Pinpoint the cell where the given text exists, returning its (X, Y) midpoint coordinate. 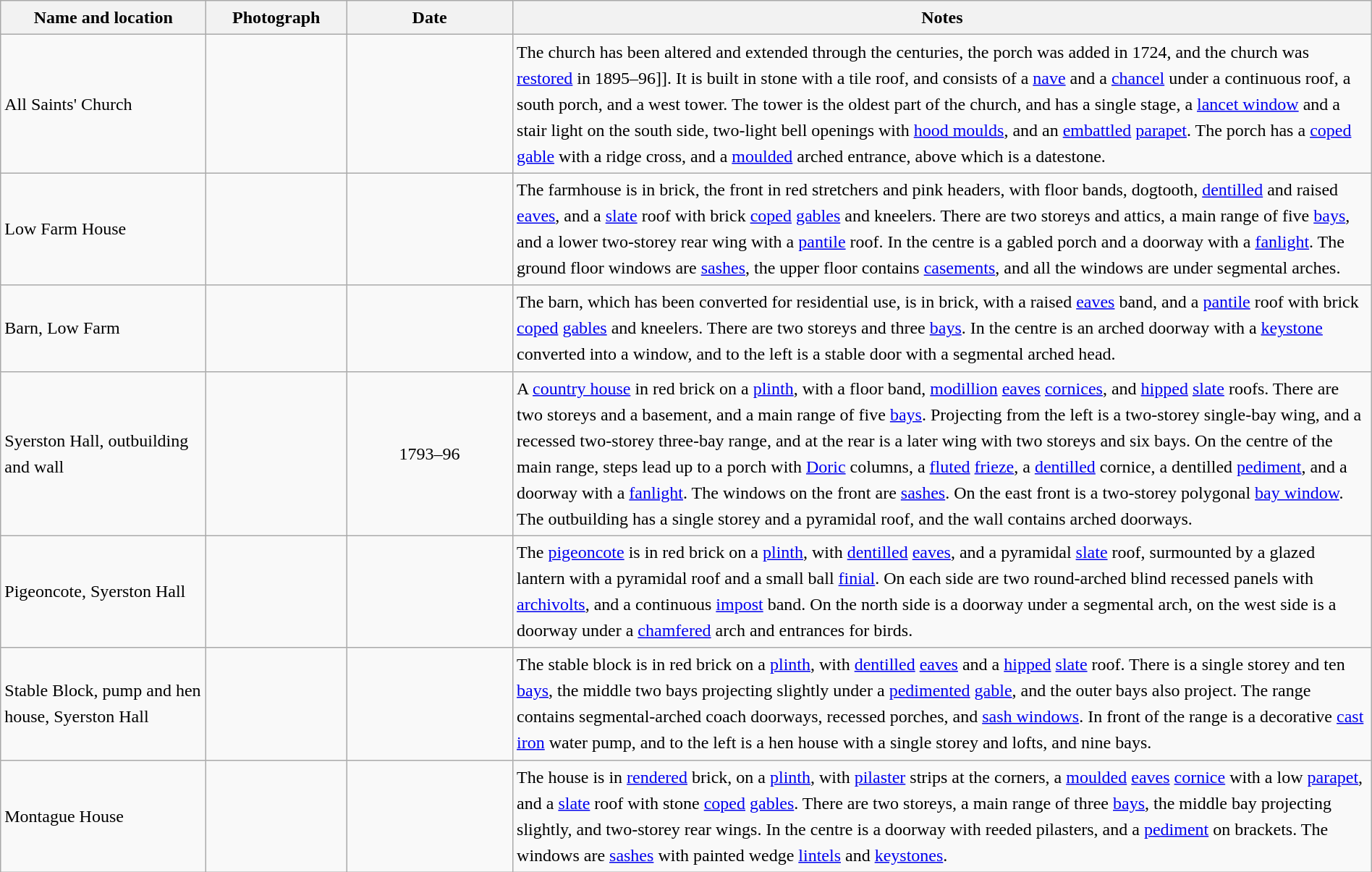
Montague House (103, 816)
Date (430, 17)
Syerston Hall, outbuilding and wall (103, 453)
Stable Block, pump and hen house, Syerston Hall (103, 703)
Notes (942, 17)
Photograph (276, 17)
All Saints' Church (103, 104)
1793–96 (430, 453)
Barn, Low Farm (103, 329)
Pigeoncote, Syerston Hall (103, 592)
Name and location (103, 17)
Low Farm House (103, 229)
